Output the (x, y) coordinate of the center of the cell containing the given text.  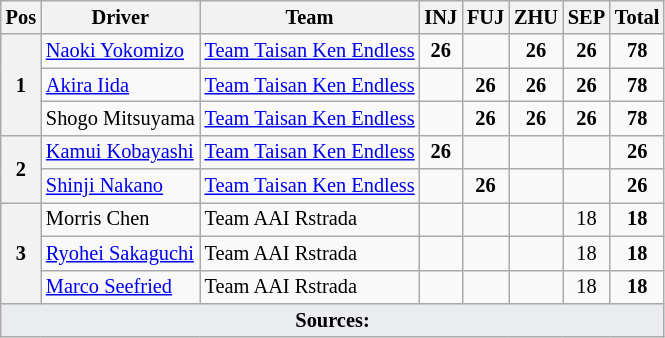
Driver (120, 17)
Shogo Mitsuyama (120, 118)
Marco Seefried (120, 287)
Naoki Yokomizo (120, 51)
2 (21, 168)
Kamui Kobayashi (120, 152)
1 (21, 84)
Pos (21, 17)
SEP (586, 17)
Shinji Nakano (120, 186)
Sources: (332, 320)
Total (637, 17)
Morris Chen (120, 219)
INJ (442, 17)
3 (21, 252)
Akira Iida (120, 85)
ZHU (536, 17)
Team (310, 17)
Ryohei Sakaguchi (120, 253)
FUJ (486, 17)
